From the cell containing the given text, extract its center point as [X, Y] coordinate. 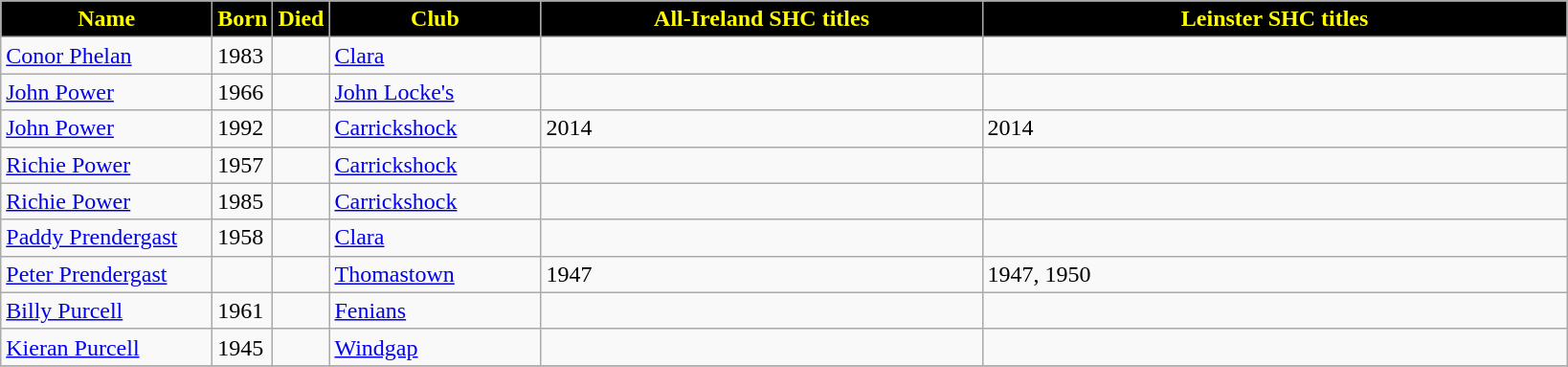
Leinster SHC titles [1275, 19]
1985 [243, 201]
1961 [243, 310]
Club [435, 19]
John Locke's [435, 92]
Name [107, 19]
Billy Purcell [107, 310]
1947, 1950 [1275, 274]
Paddy Prendergast [107, 238]
1992 [243, 128]
Windgap [435, 347]
1966 [243, 92]
1945 [243, 347]
Died [301, 19]
Peter Prendergast [107, 274]
Fenians [435, 310]
Thomastown [435, 274]
Born [243, 19]
Kieran Purcell [107, 347]
1958 [243, 238]
All-Ireland SHC titles [762, 19]
Conor Phelan [107, 56]
1947 [762, 274]
1957 [243, 165]
1983 [243, 56]
